Find where the given text appears and provide that cell's center as [X, Y] coordinate. 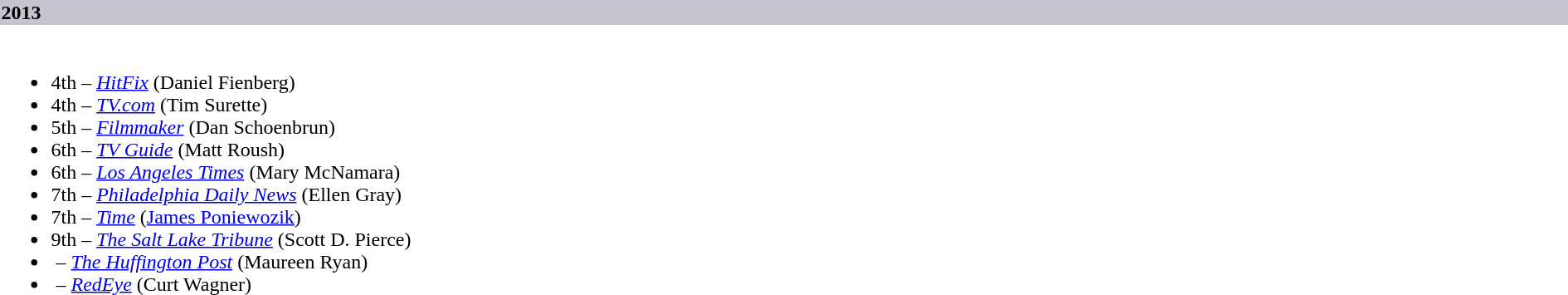
2013 [784, 12]
